Find where the given text appears and provide that cell's center as [X, Y] coordinate. 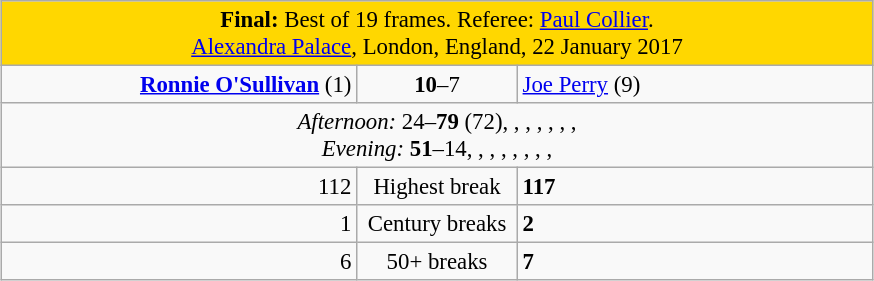
7 [695, 262]
Final: Best of 19 frames. Referee: Paul Collier.Alexandra Palace, London, England, 22 January 2017 [437, 34]
1 [179, 224]
10–7 [438, 85]
50+ breaks [438, 262]
117 [695, 187]
112 [179, 187]
Joe Perry (9) [695, 85]
6 [179, 262]
Highest break [438, 187]
2 [695, 224]
Ronnie O'Sullivan (1) [179, 85]
Century breaks [438, 224]
Afternoon: 24–79 (72), , , , , , , Evening: 51–14, , , , , , , , [437, 136]
